Output the (x, y) coordinate of the center of the cell containing the given text.  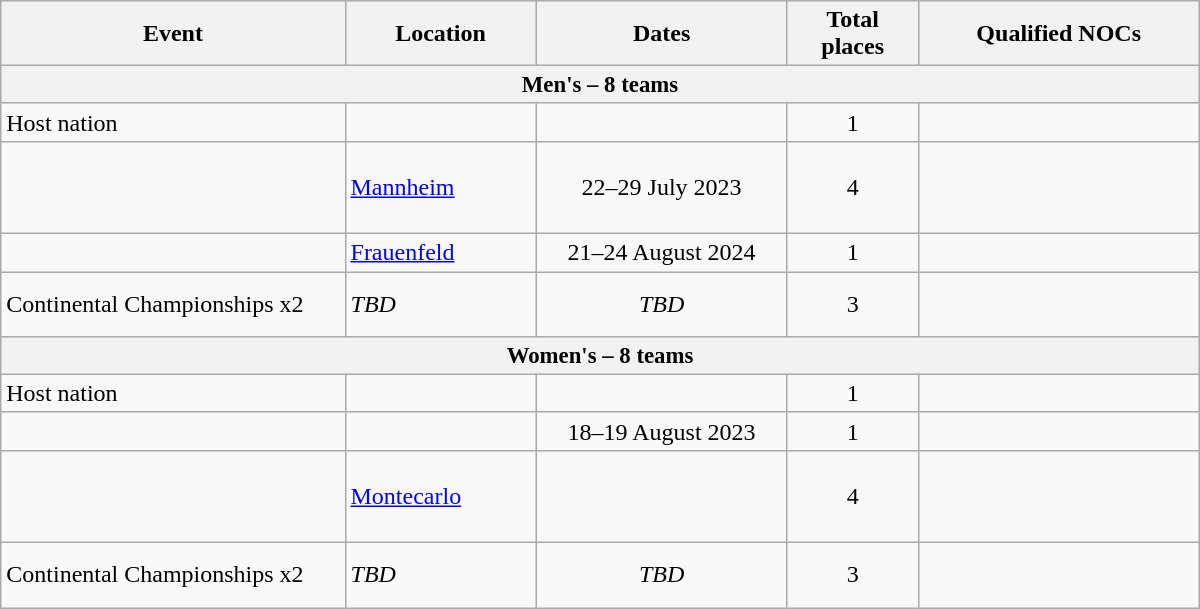
Dates (662, 34)
Frauenfeld (440, 253)
18–19 August 2023 (662, 431)
Women's – 8 teams (600, 356)
22–29 July 2023 (662, 187)
Event (173, 34)
21–24 August 2024 (662, 253)
Mannheim (440, 187)
Total places (852, 34)
Men's – 8 teams (600, 85)
Montecarlo (440, 496)
Qualified NOCs (1058, 34)
Location (440, 34)
